Find where the given text appears and provide that cell's center as (x, y) coordinate. 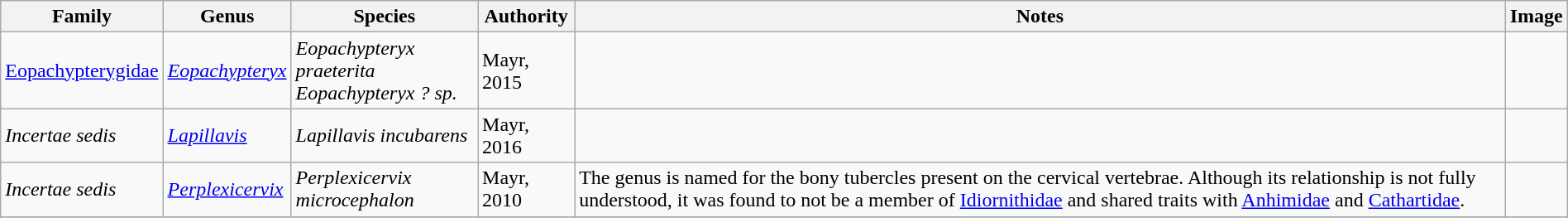
Genus (227, 17)
Perplexicervix microcephalon (384, 189)
Authority (526, 17)
Perplexicervix (227, 189)
Family (82, 17)
Image (1537, 17)
Mayr, 2015 (526, 70)
Mayr, 2016 (526, 136)
Lapillavis incubarens (384, 136)
Species (384, 17)
Mayr, 2010 (526, 189)
Eopachypteryx (227, 70)
Eopachypteryx praeteritaEopachypteryx ? sp. (384, 70)
Eopachypterygidae (82, 70)
Lapillavis (227, 136)
Notes (1040, 17)
